Return [x, y] of the center of cell containing provided text 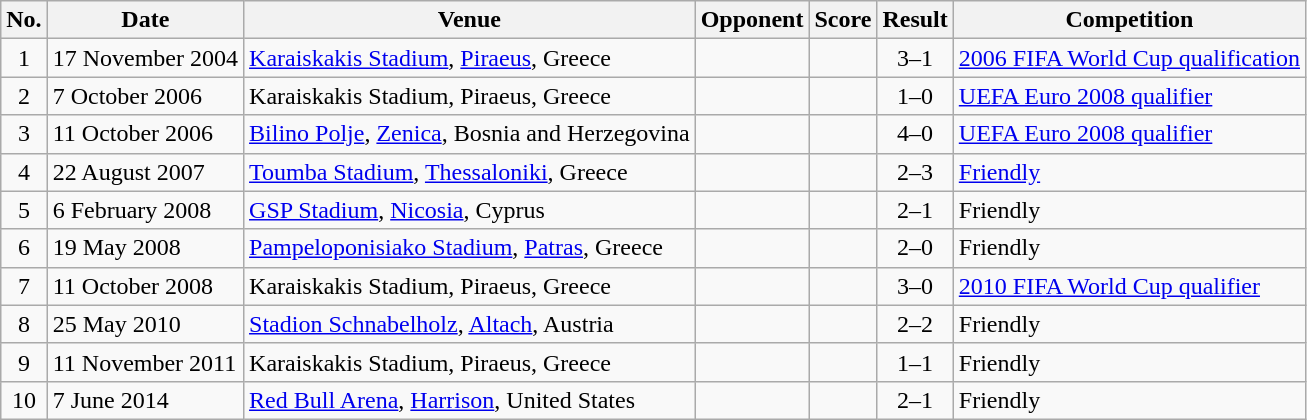
3–1 [915, 58]
7 [24, 286]
22 August 2007 [145, 172]
2010 FIFA World Cup qualifier [1129, 286]
11 November 2011 [145, 362]
19 May 2008 [145, 248]
25 May 2010 [145, 324]
No. [24, 20]
11 October 2008 [145, 286]
17 November 2004 [145, 58]
Venue [470, 20]
8 [24, 324]
5 [24, 210]
Score [843, 20]
2–3 [915, 172]
1–0 [915, 96]
6 [24, 248]
2–0 [915, 248]
Date [145, 20]
7 June 2014 [145, 400]
3–0 [915, 286]
2–2 [915, 324]
Red Bull Arena, Harrison, United States [470, 400]
7 October 2006 [145, 96]
1 [24, 58]
1–1 [915, 362]
9 [24, 362]
3 [24, 134]
Result [915, 20]
10 [24, 400]
4–0 [915, 134]
Stadion Schnabelholz, Altach, Austria [470, 324]
Competition [1129, 20]
Toumba Stadium, Thessaloniki, Greece [470, 172]
6 February 2008 [145, 210]
11 October 2006 [145, 134]
GSP Stadium, Nicosia, Cyprus [470, 210]
2006 FIFA World Cup qualification [1129, 58]
2 [24, 96]
4 [24, 172]
Pampeloponisiako Stadium, Patras, Greece [470, 248]
Opponent [752, 20]
Bilino Polje, Zenica, Bosnia and Herzegovina [470, 134]
